Provide the [x, y] coordinate of the cell's center where the given text is located.  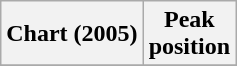
Peakposition [189, 34]
Chart (2005) [72, 34]
